Identify which cell holds the provided text, then report its (x, y) central coordinate. 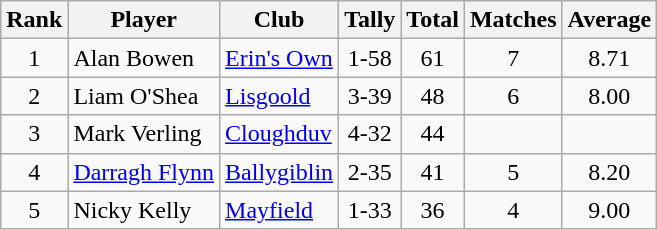
7 (513, 58)
Ballygiblin (280, 172)
8.00 (610, 96)
Nicky Kelly (144, 210)
Average (610, 20)
9.00 (610, 210)
36 (433, 210)
6 (513, 96)
2-35 (370, 172)
8.71 (610, 58)
2 (34, 96)
Lisgoold (280, 96)
3-39 (370, 96)
61 (433, 58)
Erin's Own (280, 58)
Mayfield (280, 210)
Darragh Flynn (144, 172)
3 (34, 134)
44 (433, 134)
1-58 (370, 58)
Cloughduv (280, 134)
Player (144, 20)
Matches (513, 20)
Liam O'Shea (144, 96)
1-33 (370, 210)
Alan Bowen (144, 58)
Club (280, 20)
4-32 (370, 134)
48 (433, 96)
Tally (370, 20)
Total (433, 20)
Mark Verling (144, 134)
1 (34, 58)
Rank (34, 20)
41 (433, 172)
8.20 (610, 172)
